Determine the [X, Y] coordinate at the center of the cell enclosing the given text.  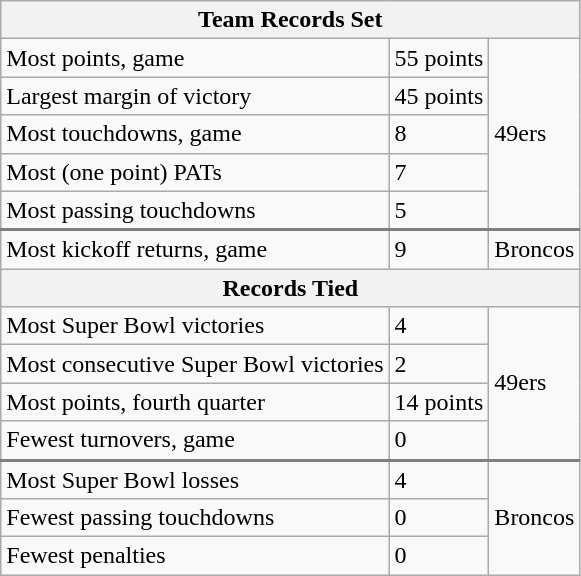
Most Super Bowl victories [195, 326]
Most consecutive Super Bowl victories [195, 364]
Largest margin of victory [195, 96]
Fewest turnovers, game [195, 440]
8 [439, 134]
Fewest penalties [195, 556]
Most touchdowns, game [195, 134]
9 [439, 250]
14 points [439, 402]
Team Records Set [290, 20]
7 [439, 172]
Most (one point) PATs [195, 172]
5 [439, 210]
Most kickoff returns, game [195, 250]
45 points [439, 96]
Fewest passing touchdowns [195, 518]
2 [439, 364]
Most passing touchdowns [195, 210]
Most points, game [195, 58]
Records Tied [290, 288]
Most Super Bowl losses [195, 480]
Most points, fourth quarter [195, 402]
55 points [439, 58]
